From the cell containing the given text, extract its center point as [X, Y] coordinate. 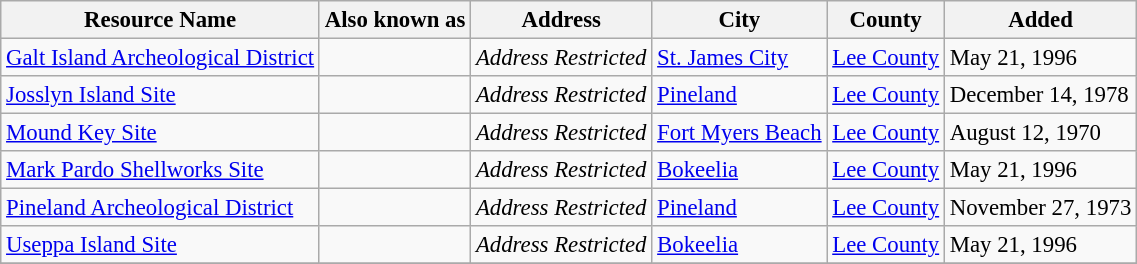
Mound Key Site [160, 133]
December 14, 1978 [1040, 95]
Josslyn Island Site [160, 95]
Also known as [394, 20]
Fort Myers Beach [740, 133]
August 12, 1970 [1040, 133]
City [740, 20]
Mark Pardo Shellworks Site [160, 170]
Pineland Archeological District [160, 208]
Galt Island Archeological District [160, 58]
Useppa Island Site [160, 245]
Added [1040, 20]
Resource Name [160, 20]
County [886, 20]
St. James City [740, 58]
Address [562, 20]
November 27, 1973 [1040, 208]
